Extract the (X, Y) coordinate from the center of the cell holding the provided text.  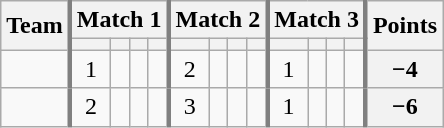
3 (188, 107)
Match 3 (316, 20)
Points (404, 26)
Match 2 (218, 20)
Match 1 (120, 20)
−6 (404, 107)
Team (36, 26)
−4 (404, 69)
